Return [x, y] of the center of cell containing provided text 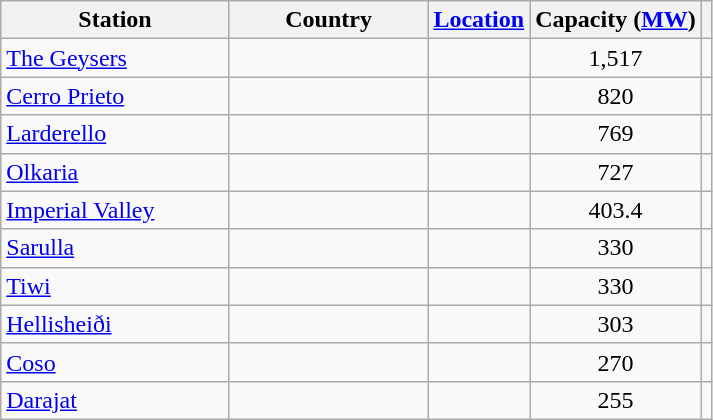
Coso [116, 362]
Imperial Valley [116, 210]
270 [616, 362]
769 [616, 134]
Larderello [116, 134]
Darajat [116, 400]
The Geysers [116, 58]
Hellisheiði [116, 324]
Sarulla [116, 248]
Station [116, 20]
Tiwi [116, 286]
Olkaria [116, 172]
1,517 [616, 58]
255 [616, 400]
Capacity (MW) [616, 20]
303 [616, 324]
Location [479, 20]
Cerro Prieto [116, 96]
820 [616, 96]
727 [616, 172]
Country [328, 20]
403.4 [616, 210]
